Detect which cell encompasses the target text, then output its (x, y) center coordinate. 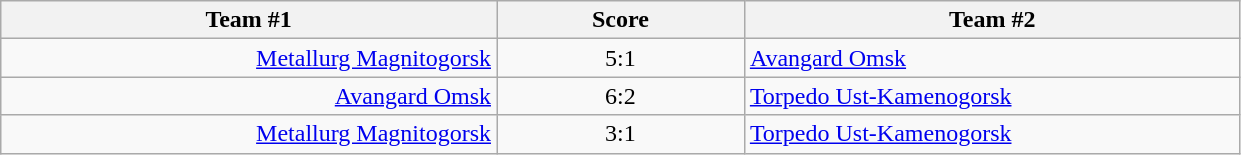
3:1 (620, 134)
6:2 (620, 96)
5:1 (620, 58)
Score (620, 20)
Team #2 (992, 20)
Team #1 (249, 20)
